Pinpoint the cell where the given text exists, returning its (x, y) midpoint coordinate. 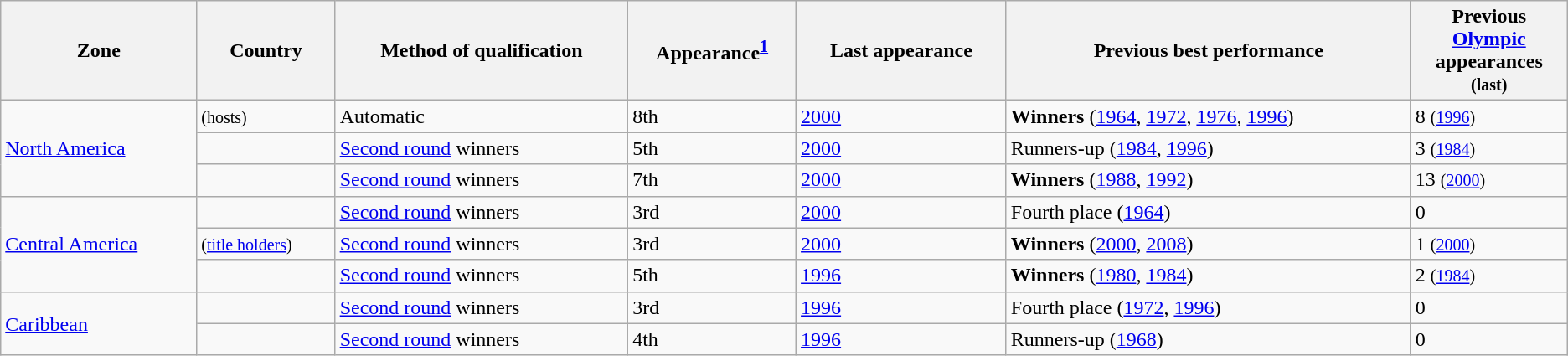
Winners (2000, 2008) (1208, 244)
Runners-up (1968) (1208, 339)
Zone (99, 50)
8 (1996) (1489, 116)
Fourth place (1964) (1208, 212)
Runners-up (1984, 1996) (1208, 148)
2 (1984) (1489, 276)
8th (712, 116)
Method of qualification (482, 50)
Fourth place (1972, 1996) (1208, 307)
Last appearance (901, 50)
13 (2000) (1489, 180)
Previous Olympic appearances(last) (1489, 50)
Winners (1988, 1992) (1208, 180)
1 (2000) (1489, 244)
(hosts) (266, 116)
Winners (1980, 1984) (1208, 276)
(title holders) (266, 244)
Central America (99, 244)
3 (1984) (1489, 148)
Winners (1964, 1972, 1976, 1996) (1208, 116)
Country (266, 50)
Automatic (482, 116)
7th (712, 180)
Appearance1 (712, 50)
North America (99, 148)
Previous best performance (1208, 50)
4th (712, 339)
Caribbean (99, 323)
